Search for the cell housing the specified text and yield its [X, Y] center coordinate. 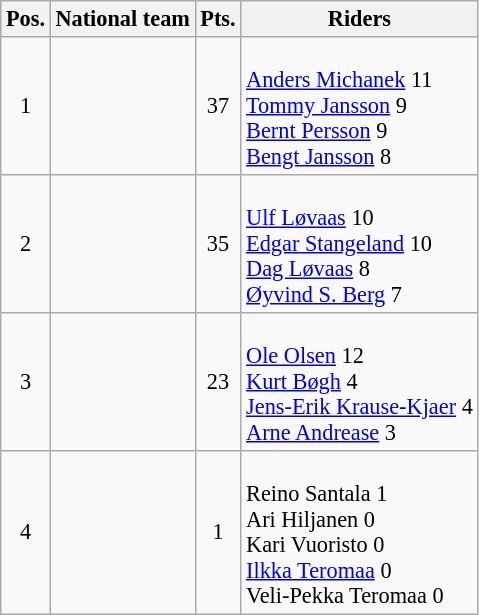
Pos. [26, 19]
Ole Olsen 12 Kurt Bøgh 4 Jens-Erik Krause-Kjaer 4 Arne Andrease 3 [360, 381]
National team [122, 19]
Riders [360, 19]
Reino Santala 1 Ari Hiljanen 0 Kari Vuoristo 0 Ilkka Teromaa 0 Veli-Pekka Teromaa 0 [360, 532]
3 [26, 381]
2 [26, 243]
4 [26, 532]
35 [218, 243]
23 [218, 381]
Pts. [218, 19]
37 [218, 106]
Ulf Løvaas 10 Edgar Stangeland 10 Dag Løvaas 8 Øyvind S. Berg 7 [360, 243]
Anders Michanek 11 Tommy Jansson 9 Bernt Persson 9 Bengt Jansson 8 [360, 106]
